Determine the [X, Y] coordinate at the center of the cell enclosing the given text.  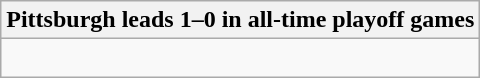
Pittsburgh leads 1–0 in all-time playoff games [240, 20]
